Locate the cell with the specified text and output its (x, y) center coordinate. 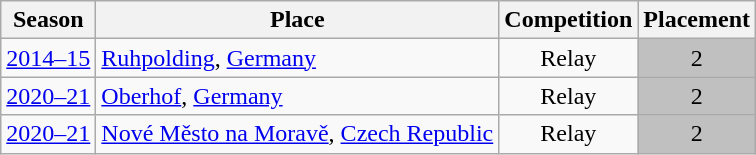
Place (298, 20)
Season (48, 20)
Placement (697, 20)
Nové Město na Moravě, Czech Republic (298, 134)
Oberhof, Germany (298, 96)
Competition (568, 20)
Ruhpolding, Germany (298, 58)
2014–15 (48, 58)
